Return (x, y) of the center of cell containing provided text 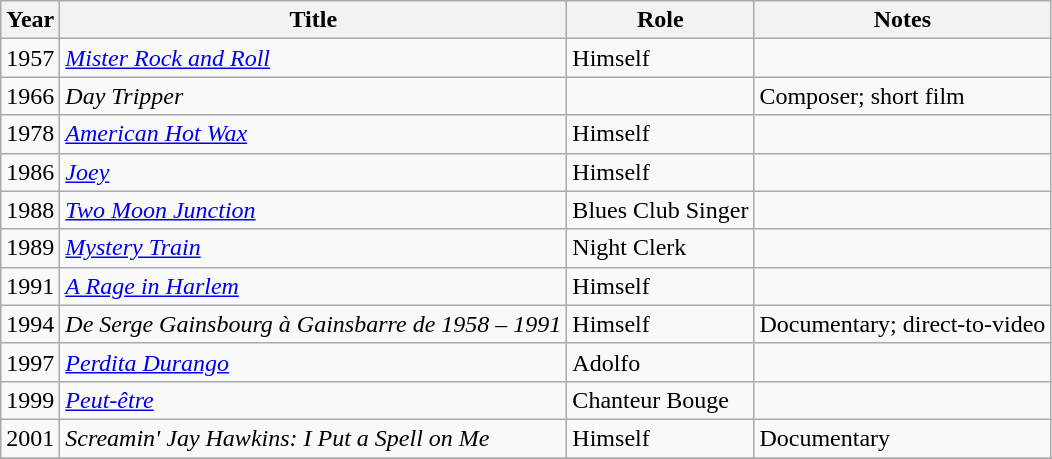
Screamin' Jay Hawkins: I Put a Spell on Me (314, 438)
Adolfo (660, 362)
American Hot Wax (314, 134)
1989 (30, 248)
1994 (30, 324)
2001 (30, 438)
Documentary; direct-to-video (902, 324)
1991 (30, 286)
De Serge Gainsbourg à Gainsbarre de 1958 – 1991 (314, 324)
1997 (30, 362)
Perdita Durango (314, 362)
1966 (30, 96)
Notes (902, 20)
1988 (30, 210)
Blues Club Singer (660, 210)
Mister Rock and Roll (314, 58)
Chanteur Bouge (660, 400)
1986 (30, 172)
Two Moon Junction (314, 210)
Joey (314, 172)
Peut-être (314, 400)
1999 (30, 400)
Title (314, 20)
Mystery Train (314, 248)
Role (660, 20)
1957 (30, 58)
Composer; short film (902, 96)
Day Tripper (314, 96)
Night Clerk (660, 248)
Documentary (902, 438)
1978 (30, 134)
Year (30, 20)
A Rage in Harlem (314, 286)
